Return (x, y) of the center of cell containing provided text 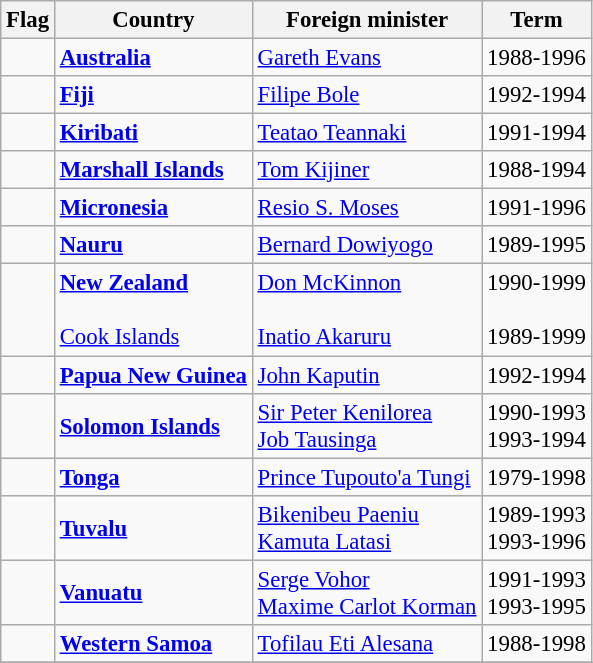
Term (536, 20)
Bernard Dowiyogo (367, 245)
Papua New Guinea (153, 375)
Tom Kijiner (367, 170)
1979-1998 (536, 477)
Micronesia (153, 208)
1991-1994 (536, 133)
Nauru (153, 245)
Sir Peter KeniloreaJob Tausinga (367, 426)
Solomon Islands (153, 426)
Kiribati (153, 133)
Tuvalu (153, 528)
Gareth Evans (367, 58)
New ZealandCook Islands (153, 310)
1988-1998 (536, 644)
Foreign minister (367, 20)
Tonga (153, 477)
Resio S. Moses (367, 208)
Filipe Bole (367, 95)
1990-19931993-1994 (536, 426)
Flag (28, 20)
1988-1994 (536, 170)
1991-19931993-1995 (536, 592)
1989-19931993-1996 (536, 528)
Bikenibeu PaeniuKamuta Latasi (367, 528)
Serge VohorMaxime Carlot Korman (367, 592)
1988-1996 (536, 58)
Prince Tupouto'a Tungi (367, 477)
Fiji (153, 95)
Don McKinnonInatio Akaruru (367, 310)
Western Samoa (153, 644)
Tofilau Eti Alesana (367, 644)
Country (153, 20)
Marshall Islands (153, 170)
John Kaputin (367, 375)
Teatao Teannaki (367, 133)
1990-19991989-1999 (536, 310)
1991-1996 (536, 208)
Australia (153, 58)
1989-1995 (536, 245)
Vanuatu (153, 592)
